Pinpoint the cell where the given text exists, returning its [X, Y] midpoint coordinate. 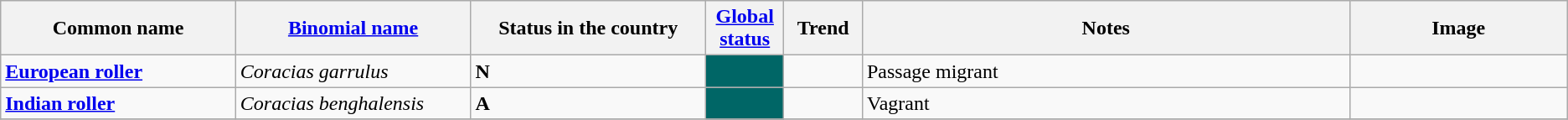
Image [1458, 29]
Coracias garrulus [353, 71]
N [588, 71]
Indian roller [119, 103]
Global status [745, 29]
Coracias benghalensis [353, 103]
Passage migrant [1106, 71]
A [588, 103]
Common name [119, 29]
Notes [1106, 29]
European roller [119, 71]
Trend [823, 29]
Status in the country [588, 29]
Binomial name [353, 29]
Vagrant [1106, 103]
